Provide the (X, Y) coordinate of the cell's center where the given text is located.  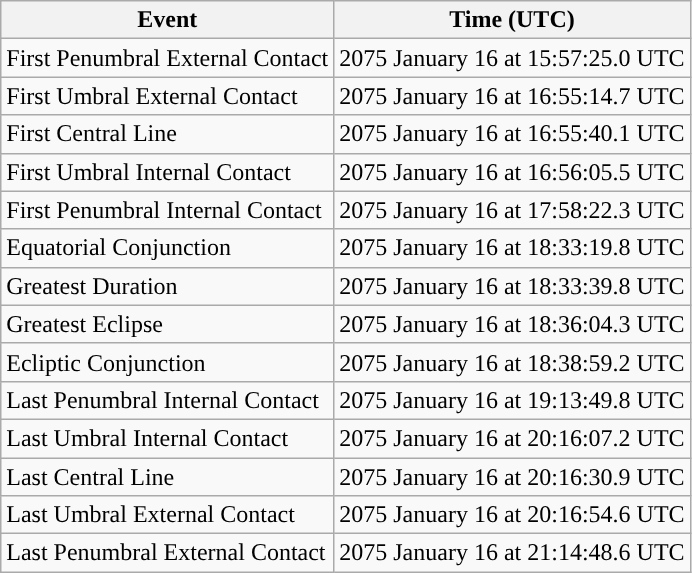
First Central Line (168, 134)
2075 January 16 at 18:38:59.2 UTC (512, 362)
2075 January 16 at 20:16:07.2 UTC (512, 438)
Last Central Line (168, 477)
Event (168, 20)
Last Umbral External Contact (168, 515)
Ecliptic Conjunction (168, 362)
2075 January 16 at 16:56:05.5 UTC (512, 172)
2075 January 16 at 19:13:49.8 UTC (512, 400)
2075 January 16 at 20:16:54.6 UTC (512, 515)
First Umbral External Contact (168, 96)
Greatest Eclipse (168, 324)
2075 January 16 at 18:36:04.3 UTC (512, 324)
Last Penumbral External Contact (168, 553)
2075 January 16 at 16:55:40.1 UTC (512, 134)
First Penumbral External Contact (168, 58)
Greatest Duration (168, 286)
2075 January 16 at 15:57:25.0 UTC (512, 58)
2075 January 16 at 21:14:48.6 UTC (512, 553)
2075 January 16 at 20:16:30.9 UTC (512, 477)
2075 January 16 at 17:58:22.3 UTC (512, 210)
Equatorial Conjunction (168, 248)
2075 January 16 at 18:33:19.8 UTC (512, 248)
2075 January 16 at 18:33:39.8 UTC (512, 286)
Time (UTC) (512, 20)
2075 January 16 at 16:55:14.7 UTC (512, 96)
Last Penumbral Internal Contact (168, 400)
First Umbral Internal Contact (168, 172)
First Penumbral Internal Contact (168, 210)
Last Umbral Internal Contact (168, 438)
